Return (x, y) of the center of cell containing provided text 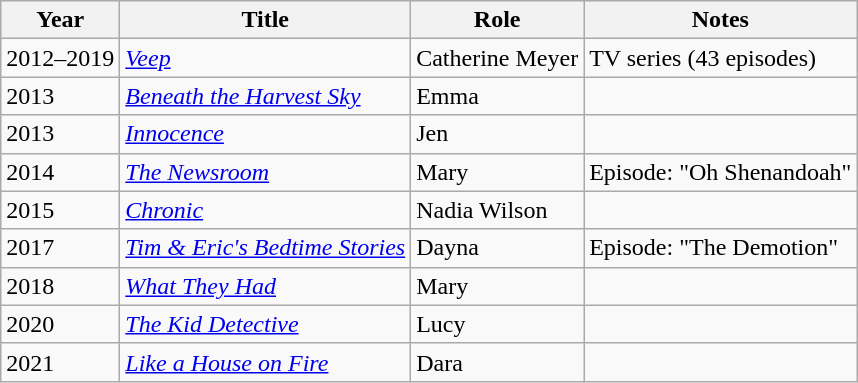
Lucy (498, 324)
Episode: "The Demotion" (720, 248)
Chronic (266, 210)
2012–2019 (60, 58)
Emma (498, 96)
Beneath the Harvest Sky (266, 96)
Catherine Meyer (498, 58)
Tim & Eric's Bedtime Stories (266, 248)
2020 (60, 324)
Dayna (498, 248)
Like a House on Fire (266, 362)
Dara (498, 362)
Notes (720, 20)
TV series (43 episodes) (720, 58)
What They Had (266, 286)
Role (498, 20)
2021 (60, 362)
Jen (498, 134)
Innocence (266, 134)
2017 (60, 248)
Title (266, 20)
Veep (266, 58)
2018 (60, 286)
2015 (60, 210)
The Newsroom (266, 172)
Year (60, 20)
Nadia Wilson (498, 210)
Episode: "Oh Shenandoah" (720, 172)
2014 (60, 172)
The Kid Detective (266, 324)
